Pinpoint the cell where the given text exists, returning its [X, Y] midpoint coordinate. 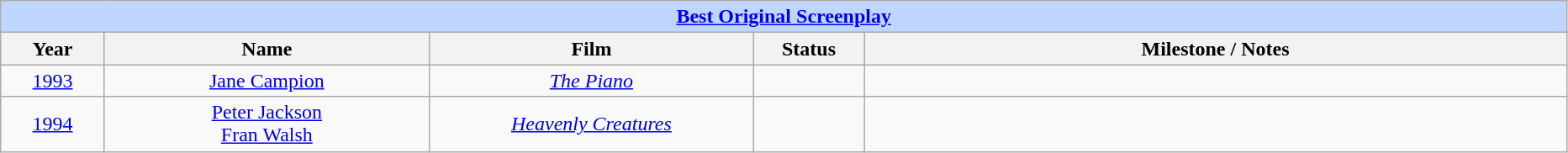
Jane Campion [267, 81]
Status [809, 49]
Milestone / Notes [1216, 49]
The Piano [591, 81]
1994 [53, 124]
Peter JacksonFran Walsh [267, 124]
Heavenly Creatures [591, 124]
Film [591, 49]
Name [267, 49]
Best Original Screenplay [784, 17]
1993 [53, 81]
Year [53, 49]
